Capture the cell that displays the provided text and extract its [x, y] central coordinate. 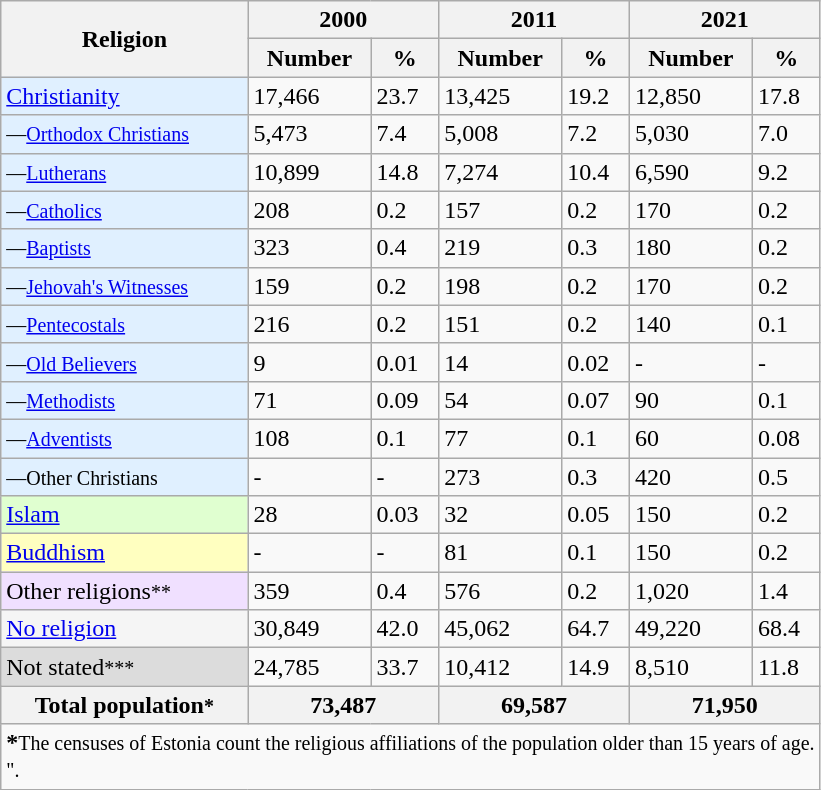
68.4 [786, 629]
19.2 [596, 96]
77 [500, 438]
2021 [724, 20]
13,425 [500, 96]
219 [500, 248]
198 [500, 286]
—Lutherans [124, 172]
Not stated*** [124, 667]
24,785 [310, 667]
45,062 [500, 629]
5,008 [500, 134]
11.8 [786, 667]
Islam [124, 515]
9.2 [786, 172]
359 [310, 591]
0.08 [786, 438]
420 [690, 477]
7,274 [500, 172]
157 [500, 210]
49,220 [690, 629]
—Other Christians [124, 477]
—Pentecostals [124, 324]
108 [310, 438]
Buddhism [124, 553]
7.2 [596, 134]
81 [500, 553]
64.7 [596, 629]
No religion [124, 629]
69,587 [534, 705]
216 [310, 324]
208 [310, 210]
5,473 [310, 134]
33.7 [405, 667]
159 [310, 286]
0.03 [405, 515]
8,510 [690, 667]
—Baptists [124, 248]
7.4 [405, 134]
71,950 [724, 705]
273 [500, 477]
0.05 [596, 515]
54 [500, 400]
Religion [124, 39]
14.8 [405, 172]
151 [500, 324]
0.02 [596, 362]
—Orthodox Christians [124, 134]
0.01 [405, 362]
9 [310, 362]
5,030 [690, 134]
32 [500, 515]
17.8 [786, 96]
—Adventists [124, 438]
14 [500, 362]
—Old Believers [124, 362]
30,849 [310, 629]
—Jehovah's Witnesses [124, 286]
Christianity [124, 96]
7.0 [786, 134]
0.07 [596, 400]
10,412 [500, 667]
10.4 [596, 172]
0.09 [405, 400]
140 [690, 324]
1,020 [690, 591]
1.4 [786, 591]
28 [310, 515]
71 [310, 400]
17,466 [310, 96]
*The censuses of Estonia count the religious affiliations of the population older than 15 years of age.". [410, 756]
0.5 [786, 477]
180 [690, 248]
—Methodists [124, 400]
14.9 [596, 667]
323 [310, 248]
Total population* [124, 705]
Other religions** [124, 591]
6,590 [690, 172]
90 [690, 400]
—Catholics [124, 210]
12,850 [690, 96]
2000 [344, 20]
60 [690, 438]
23.7 [405, 96]
2011 [534, 20]
10,899 [310, 172]
576 [500, 591]
73,487 [344, 705]
42.0 [405, 629]
